Provide the [X, Y] coordinate of the cell's center where the given text is located.  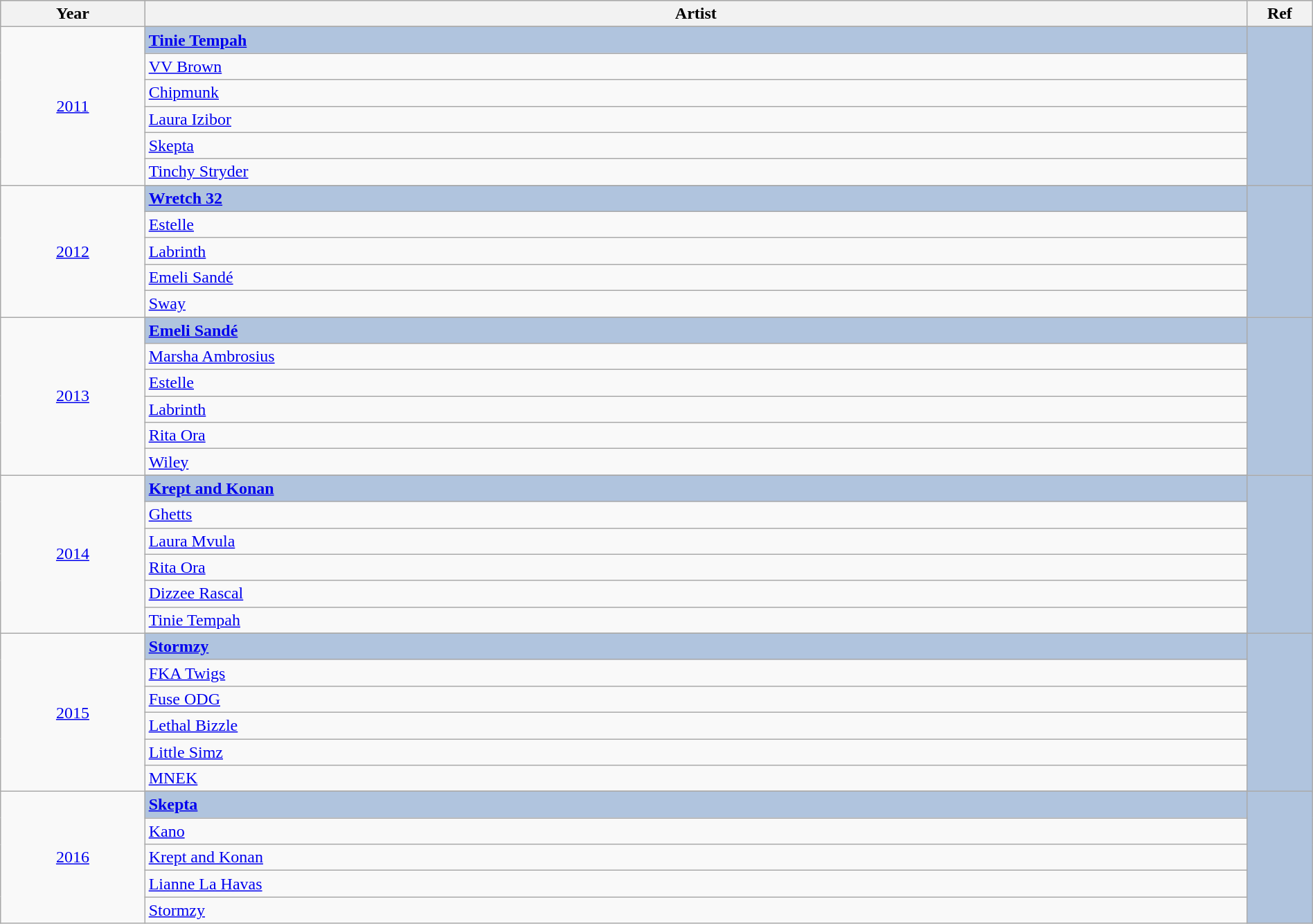
Laura Izibor [695, 119]
Ghetts [695, 515]
2013 [73, 396]
Little Simz [695, 752]
Wretch 32 [695, 198]
2014 [73, 554]
Lethal Bizzle [695, 725]
Marsha Ambrosius [695, 357]
Artist [695, 14]
VV Brown [695, 66]
Sway [695, 303]
Chipmunk [695, 93]
Kano [695, 831]
Fuse ODG [695, 699]
FKA Twigs [695, 673]
Wiley [695, 462]
2015 [73, 712]
Lianne La Havas [695, 884]
2016 [73, 858]
Ref [1280, 14]
2012 [73, 251]
MNEK [695, 779]
Dizzee Rascal [695, 594]
Tinchy Stryder [695, 172]
Year [73, 14]
Laura Mvula [695, 541]
2011 [73, 106]
